Identify which cell holds the provided text, then report its (x, y) central coordinate. 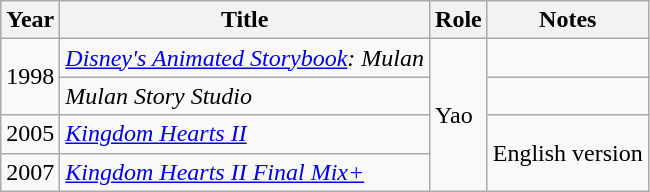
Disney's Animated Storybook: Mulan (245, 58)
Mulan Story Studio (245, 96)
Title (245, 20)
2005 (30, 134)
Year (30, 20)
Yao (459, 115)
1998 (30, 77)
2007 (30, 172)
Role (459, 20)
Notes (568, 20)
English version (568, 153)
Kingdom Hearts II Final Mix+ (245, 172)
Kingdom Hearts II (245, 134)
